Locate the cell with the specified text and output its [x, y] center coordinate. 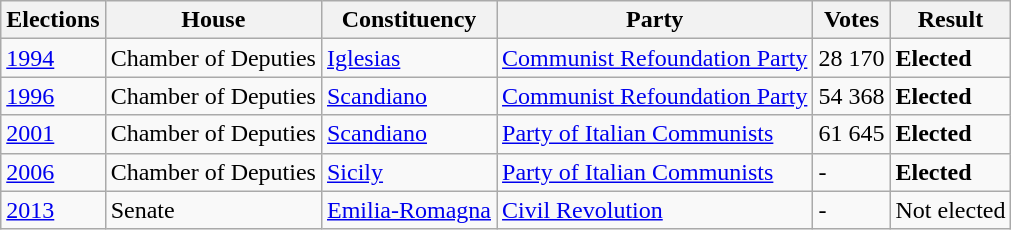
54 368 [852, 96]
28 170 [852, 58]
1994 [53, 58]
2006 [53, 172]
2013 [53, 210]
Emilia-Romagna [408, 210]
House [213, 20]
Votes [852, 20]
Not elected [950, 210]
Sicily [408, 172]
61 645 [852, 134]
2001 [53, 134]
Elections [53, 20]
1996 [53, 96]
Civil Revolution [655, 210]
Constituency [408, 20]
Party [655, 20]
Iglesias [408, 58]
Senate [213, 210]
Result [950, 20]
